For the text-containing cell, return its midpoint in [x, y] coordinate format. 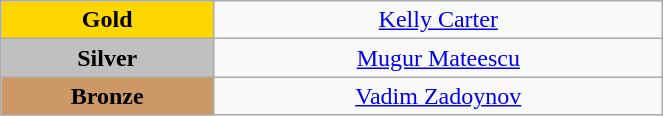
Gold [108, 20]
Bronze [108, 96]
Vadim Zadoynov [438, 96]
Kelly Carter [438, 20]
Silver [108, 58]
Mugur Mateescu [438, 58]
